Detect which cell encompasses the target text, then output its (x, y) center coordinate. 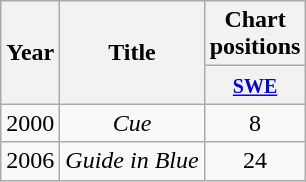
Title (132, 52)
Guide in Blue (132, 161)
Cue (132, 123)
2006 (30, 161)
24 (255, 161)
8 (255, 123)
Chart positions (255, 34)
Year (30, 52)
SWE (255, 85)
2000 (30, 123)
